Find where the given text appears and provide that cell's center as (X, Y) coordinate. 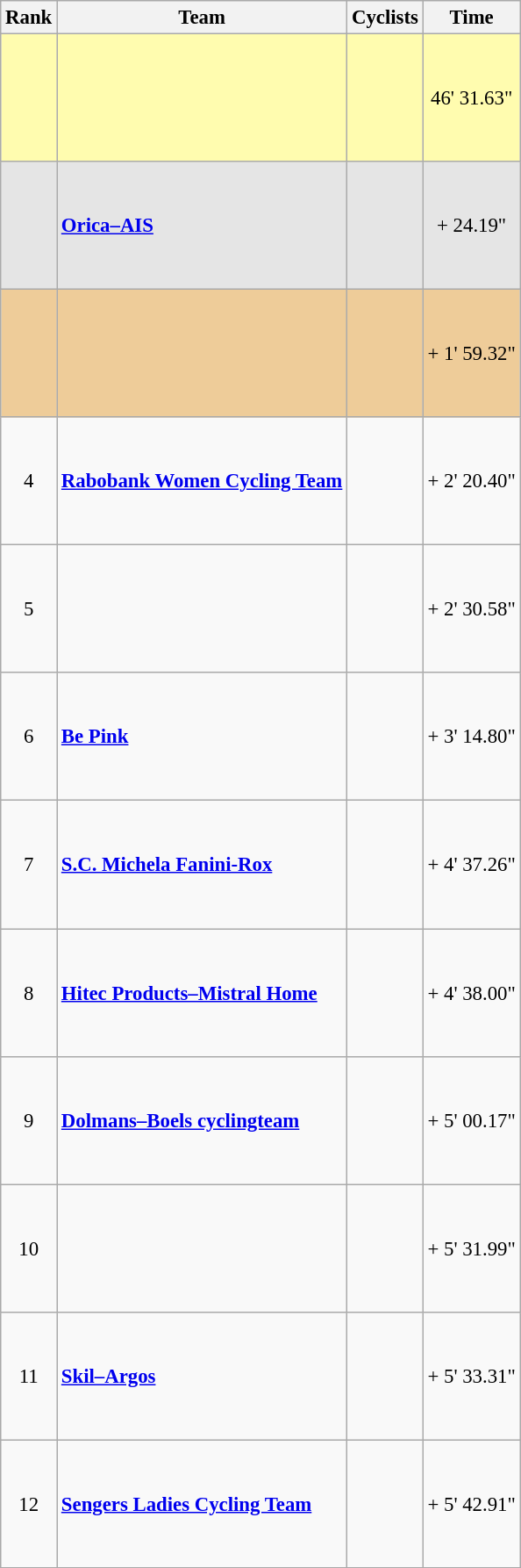
+ 4' 37.26" (472, 865)
12 (29, 1504)
Team (202, 18)
+ 2' 30.58" (472, 609)
11 (29, 1376)
S.C. Michela Fanini-Rox (202, 865)
8 (29, 993)
Time (472, 18)
Cyclists (386, 18)
Sengers Ladies Cycling Team (202, 1504)
5 (29, 609)
+ 3' 14.80" (472, 737)
6 (29, 737)
Hitec Products–Mistral Home (202, 993)
+ 1' 59.32" (472, 354)
Rabobank Women Cycling Team (202, 481)
10 (29, 1248)
Orica–AIS (202, 226)
+ 5' 31.99" (472, 1248)
Skil–Argos (202, 1376)
4 (29, 481)
+ 4' 38.00" (472, 993)
+ 24.19" (472, 226)
Be Pink (202, 737)
+ 5' 33.31" (472, 1376)
Rank (29, 18)
46' 31.63" (472, 98)
9 (29, 1120)
+ 5' 00.17" (472, 1120)
Dolmans–Boels cyclingteam (202, 1120)
+ 5' 42.91" (472, 1504)
7 (29, 865)
+ 2' 20.40" (472, 481)
